Search for the cell housing the specified text and yield its [X, Y] center coordinate. 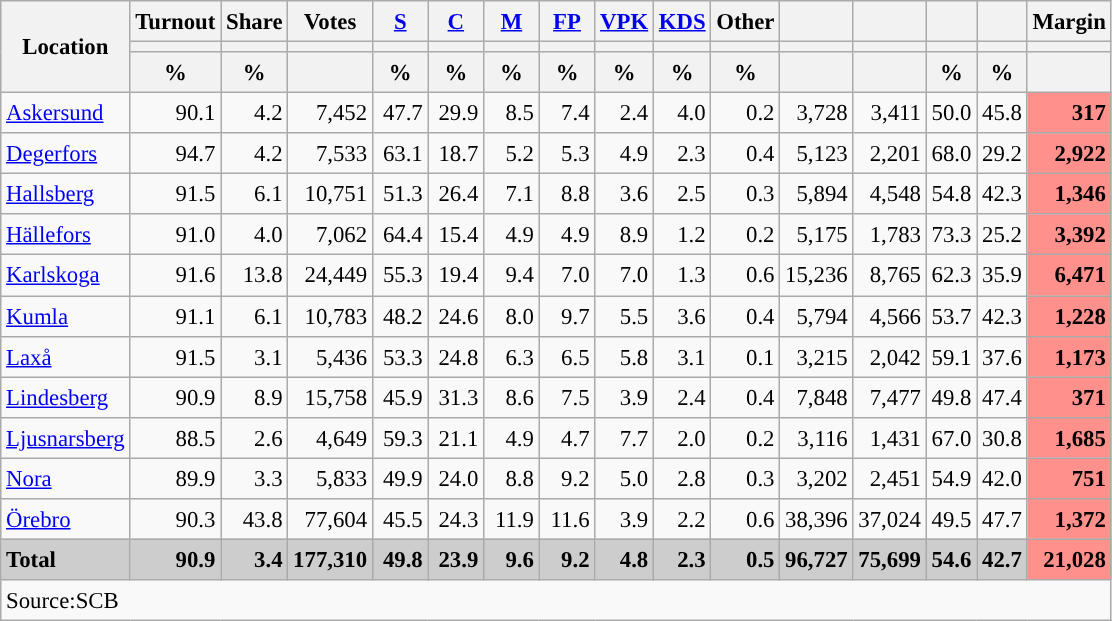
5.0 [624, 478]
4,566 [890, 316]
63.1 [400, 154]
M [512, 22]
3.3 [254, 478]
25.2 [1002, 234]
54.6 [951, 560]
1,346 [1069, 194]
5,794 [816, 316]
3,392 [1069, 234]
24.3 [456, 520]
75,699 [890, 560]
7.5 [567, 398]
37.6 [1002, 356]
30.8 [1002, 438]
0.5 [746, 560]
7,533 [330, 154]
51.3 [400, 194]
2.0 [682, 438]
177,310 [330, 560]
59.1 [951, 356]
8,765 [890, 276]
3.4 [254, 560]
3,116 [816, 438]
2,922 [1069, 154]
1.2 [682, 234]
6.5 [567, 356]
Source:SCB [556, 600]
5,833 [330, 478]
5.3 [567, 154]
10,751 [330, 194]
7.1 [512, 194]
4,649 [330, 438]
4.7 [567, 438]
24.8 [456, 356]
21,028 [1069, 560]
15.4 [456, 234]
2.5 [682, 194]
88.5 [176, 438]
55.3 [400, 276]
47.4 [1002, 398]
73.3 [951, 234]
50.0 [951, 114]
26.4 [456, 194]
23.9 [456, 560]
Margin [1069, 22]
90.1 [176, 114]
Örebro [66, 520]
5,894 [816, 194]
2,451 [890, 478]
5.2 [512, 154]
7,062 [330, 234]
Other [746, 22]
45.5 [400, 520]
1,228 [1069, 316]
24,449 [330, 276]
7,477 [890, 398]
2.6 [254, 438]
1.3 [682, 276]
19.4 [456, 276]
KDS [682, 22]
2.8 [682, 478]
8.6 [512, 398]
11.9 [512, 520]
91.1 [176, 316]
9.7 [567, 316]
7,848 [816, 398]
Location [66, 47]
62.3 [951, 276]
53.3 [400, 356]
43.8 [254, 520]
Askersund [66, 114]
5,123 [816, 154]
Degerfors [66, 154]
24.6 [456, 316]
4.8 [624, 560]
13.8 [254, 276]
5,436 [330, 356]
90.3 [176, 520]
317 [1069, 114]
Hallsberg [66, 194]
2,042 [890, 356]
3,411 [890, 114]
Karlskoga [66, 276]
96,727 [816, 560]
15,236 [816, 276]
0.1 [746, 356]
751 [1069, 478]
94.7 [176, 154]
53.7 [951, 316]
6.3 [512, 356]
91.0 [176, 234]
64.4 [400, 234]
Kumla [66, 316]
1,372 [1069, 520]
FP [567, 22]
59.3 [400, 438]
11.6 [567, 520]
5.5 [624, 316]
31.3 [456, 398]
21.1 [456, 438]
1,173 [1069, 356]
10,783 [330, 316]
4,548 [890, 194]
54.8 [951, 194]
S [400, 22]
8.0 [512, 316]
91.6 [176, 276]
24.0 [456, 478]
1,685 [1069, 438]
Laxå [66, 356]
45.9 [400, 398]
5,175 [816, 234]
7,452 [330, 114]
Nora [66, 478]
7.7 [624, 438]
9.6 [512, 560]
C [456, 22]
Total [66, 560]
42.7 [1002, 560]
2,201 [890, 154]
8.5 [512, 114]
35.9 [1002, 276]
6,471 [1069, 276]
Ljusnarsberg [66, 438]
2.2 [682, 520]
7.4 [567, 114]
54.9 [951, 478]
67.0 [951, 438]
42.0 [1002, 478]
Hällefors [66, 234]
VPK [624, 22]
3,202 [816, 478]
29.9 [456, 114]
9.4 [512, 276]
49.9 [400, 478]
89.9 [176, 478]
371 [1069, 398]
45.8 [1002, 114]
18.7 [456, 154]
77,604 [330, 520]
68.0 [951, 154]
1,783 [890, 234]
3,728 [816, 114]
1,431 [890, 438]
29.2 [1002, 154]
Lindesberg [66, 398]
Turnout [176, 22]
49.5 [951, 520]
Votes [330, 22]
37,024 [890, 520]
38,396 [816, 520]
Share [254, 22]
15,758 [330, 398]
3,215 [816, 356]
48.2 [400, 316]
5.8 [624, 356]
